Extract the (X, Y) coordinate from the center of the cell holding the provided text.  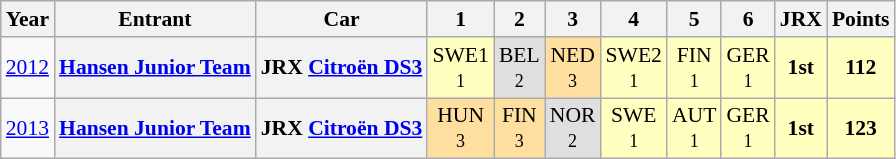
NOR2 (573, 128)
FIN3 (520, 128)
NED3 (573, 68)
Points (861, 19)
2013 (28, 128)
BEL2 (520, 68)
112 (861, 68)
4 (633, 19)
SWE1 (633, 128)
JRX (801, 19)
AUT1 (694, 128)
Entrant (155, 19)
6 (748, 19)
123 (861, 128)
2 (520, 19)
Year (28, 19)
Car (342, 19)
SWE21 (633, 68)
FIN1 (694, 68)
HUN3 (460, 128)
1 (460, 19)
3 (573, 19)
5 (694, 19)
2012 (28, 68)
SWE11 (460, 68)
